Pinpoint the cell where the given text exists, returning its [X, Y] midpoint coordinate. 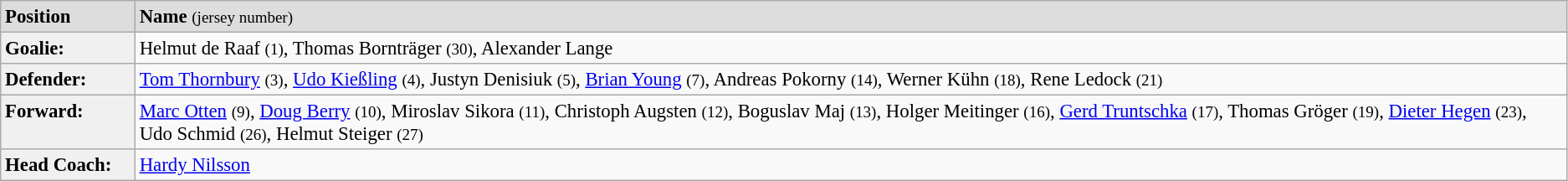
Goalie: [69, 49]
Head Coach: [69, 165]
Defender: [69, 80]
Tom Thornbury (3), Udo Kießling (4), Justyn Denisiuk (5), Brian Young (7), Andreas Pokorny (14), Werner Kühn (18), Rene Ledock (21) [850, 80]
Name (jersey number) [850, 17]
Forward: [69, 122]
Position [69, 17]
Hardy Nilsson [850, 165]
Helmut de Raaf (1), Thomas Bornträger (30), Alexander Lange [850, 49]
